Output the (X, Y) coordinate of the center of the cell containing the given text.  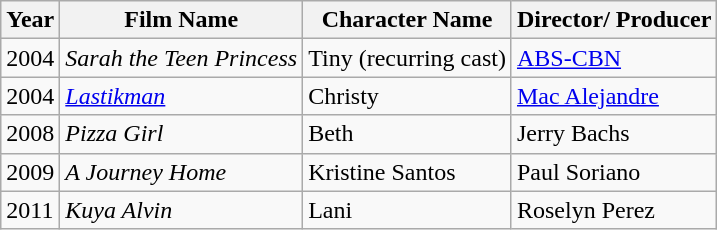
Lastikman (182, 96)
Year (30, 20)
Lani (408, 210)
2011 (30, 210)
Tiny (recurring cast) (408, 58)
Jerry Bachs (614, 134)
Sarah the Teen Princess (182, 58)
Mac Alejandre (614, 96)
ABS-CBN (614, 58)
Pizza Girl (182, 134)
Kuya Alvin (182, 210)
Kristine Santos (408, 172)
Character Name (408, 20)
Roselyn Perez (614, 210)
2008 (30, 134)
Beth (408, 134)
Christy (408, 96)
2009 (30, 172)
Paul Soriano (614, 172)
Director/ Producer (614, 20)
Film Name (182, 20)
A Journey Home (182, 172)
